Pinpoint the cell where the given text exists, returning its [X, Y] midpoint coordinate. 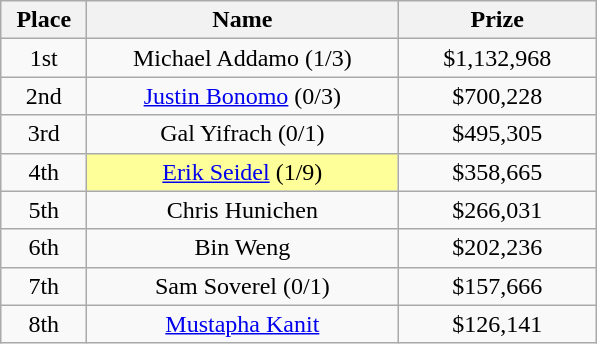
Name [242, 20]
$157,666 [498, 286]
Erik Seidel (1/9) [242, 172]
Michael Addamo (1/3) [242, 58]
Chris Hunichen [242, 210]
7th [44, 286]
8th [44, 324]
Bin Weng [242, 248]
$700,228 [498, 96]
4th [44, 172]
Justin Bonomo (0/3) [242, 96]
$266,031 [498, 210]
1st [44, 58]
$126,141 [498, 324]
Place [44, 20]
$1,132,968 [498, 58]
5th [44, 210]
$495,305 [498, 134]
Prize [498, 20]
6th [44, 248]
Mustapha Kanit [242, 324]
Gal Yifrach (0/1) [242, 134]
$202,236 [498, 248]
2nd [44, 96]
3rd [44, 134]
$358,665 [498, 172]
Sam Soverel (0/1) [242, 286]
